Capture the cell that displays the provided text and extract its (x, y) central coordinate. 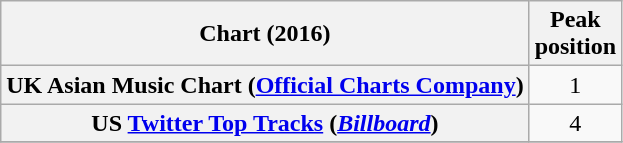
Chart (2016) (265, 34)
US Twitter Top Tracks (Billboard) (265, 123)
UK Asian Music Chart (Official Charts Company) (265, 85)
1 (575, 85)
4 (575, 123)
Peak position (575, 34)
